Output the (x, y) coordinate of the center of the cell containing the given text.  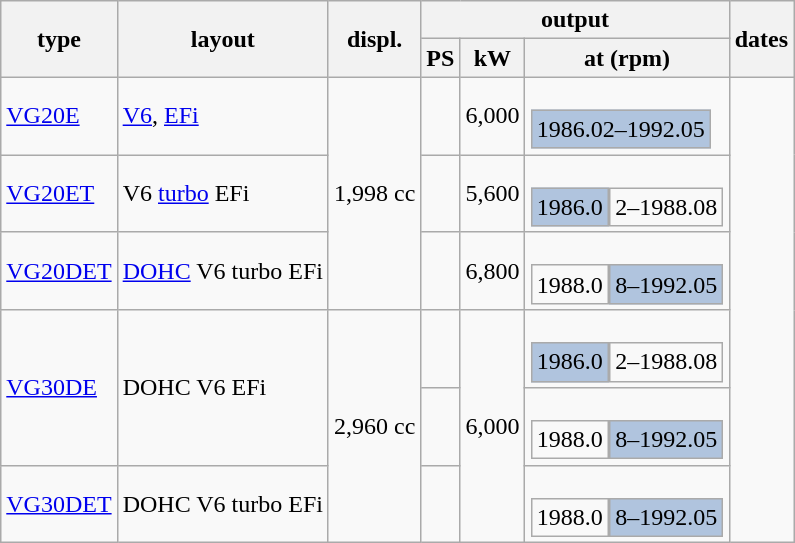
at (rpm) (627, 58)
V6 turbo EFi (222, 193)
1,998 cc (374, 194)
VG30DET (59, 504)
output (575, 20)
kW (492, 58)
type (59, 39)
VG20E (59, 116)
6,800 (492, 271)
5,600 (492, 193)
displ. (374, 39)
2,960 cc (374, 426)
VG30DE (59, 388)
DOHC V6 EFi (222, 388)
layout (222, 39)
V6, EFi (222, 116)
dates (761, 39)
VG20DET (59, 271)
PS (440, 58)
VG20ET (59, 193)
